Pinpoint the cell where the given text exists, returning its (x, y) midpoint coordinate. 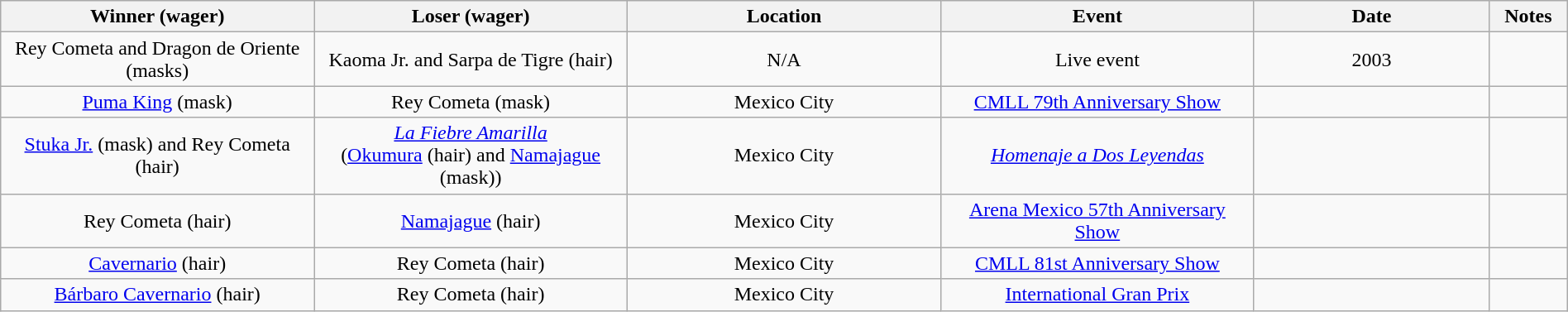
Date (1371, 17)
Location (784, 17)
Kaoma Jr. and Sarpa de Tigre (hair) (471, 60)
Notes (1528, 17)
Loser (wager) (471, 17)
Puma King (mask) (157, 102)
La Fiebre Amarilla(Okumura (hair) and Namajague (mask)) (471, 156)
Bárbaro Cavernario (hair) (157, 295)
Namajague (hair) (471, 220)
Rey Cometa (mask) (471, 102)
CMLL 79th Anniversary Show (1097, 102)
CMLL 81st Anniversary Show (1097, 263)
N/A (784, 60)
International Gran Prix (1097, 295)
Live event (1097, 60)
Rey Cometa and Dragon de Oriente (masks) (157, 60)
Stuka Jr. (mask) and Rey Cometa (hair) (157, 156)
Winner (wager) (157, 17)
Arena Mexico 57th Anniversary Show (1097, 220)
Cavernario (hair) (157, 263)
Homenaje a Dos Leyendas (1097, 156)
2003 (1371, 60)
Event (1097, 17)
